Locate the cell with the specified text and output its (X, Y) center coordinate. 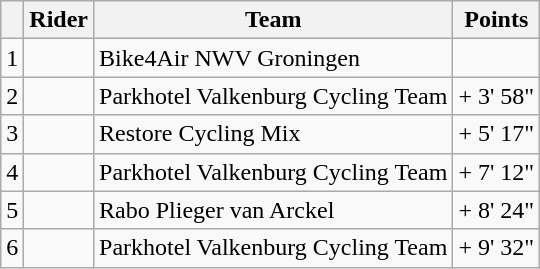
Team (274, 20)
+ 3' 58" (496, 96)
+ 9' 32" (496, 248)
+ 5' 17" (496, 134)
+ 8' 24" (496, 210)
6 (12, 248)
Rabo Plieger van Arckel (274, 210)
2 (12, 96)
1 (12, 58)
4 (12, 172)
Restore Cycling Mix (274, 134)
Points (496, 20)
Bike4Air NWV Groningen (274, 58)
5 (12, 210)
+ 7' 12" (496, 172)
Rider (59, 20)
3 (12, 134)
